Capture the cell that displays the provided text and extract its (X, Y) central coordinate. 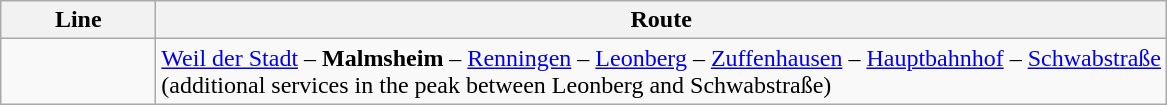
Line (78, 20)
Route (662, 20)
